Identify which cell holds the provided text, then report its [x, y] central coordinate. 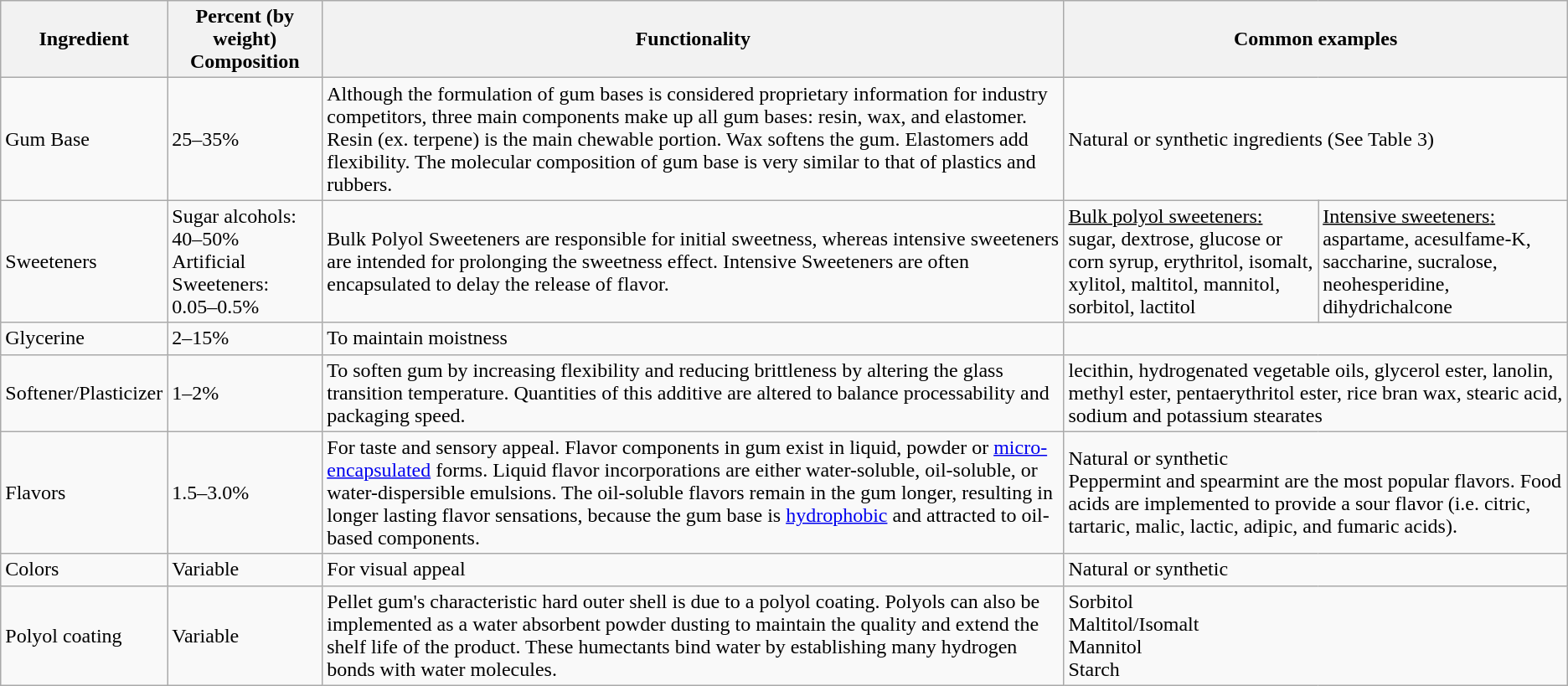
Polyol coating [84, 635]
To maintain moistness [694, 338]
Colors [84, 570]
Sweeteners [84, 261]
Softener/Plasticizer [84, 393]
SorbitolMaltitol/IsomaltMannitolStarch [1315, 635]
Glycerine [84, 338]
Natural or synthetic [1315, 570]
Common examples [1315, 39]
1–2% [245, 393]
Functionality [694, 39]
Ingredient [84, 39]
Sugar alcohols: 40–50%Artificial Sweeteners: 0.05–0.5% [245, 261]
Bulk polyol sweeteners:sugar, dextrose, glucose or corn syrup, erythritol, isomalt, xylitol, maltitol, mannitol, sorbitol, lactitol [1191, 261]
Percent (by weight) Composition [245, 39]
1.5–3.0% [245, 493]
For visual appeal [694, 570]
2–15% [245, 338]
Natural or synthetic ingredients (See Table 3) [1315, 139]
25–35% [245, 139]
Flavors [84, 493]
Gum Base [84, 139]
Intensive sweeteners:aspartame, acesulfame-K, saccharine, sucralose, neohesperidine, dihydrichalcone [1443, 261]
